Identify which cell holds the provided text, then report its (X, Y) central coordinate. 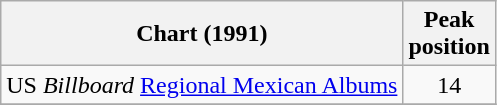
Peakposition (449, 34)
14 (449, 85)
Chart (1991) (202, 34)
US Billboard Regional Mexican Albums (202, 85)
